Scan for the cell matching the given text and deliver its (x, y) coordinate at center. 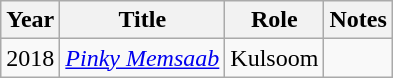
Notes (358, 20)
Year (30, 20)
Role (274, 20)
2018 (30, 58)
Kulsoom (274, 58)
Pinky Memsaab (142, 58)
Title (142, 20)
